Extract the (x, y) coordinate from the center of the cell holding the provided text.  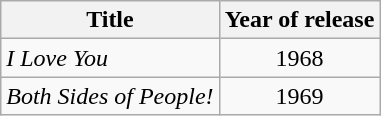
1968 (300, 58)
Both Sides of People! (110, 96)
I Love You (110, 58)
Title (110, 20)
1969 (300, 96)
Year of release (300, 20)
